Extract the [X, Y] coordinate from the center of the cell holding the provided text.  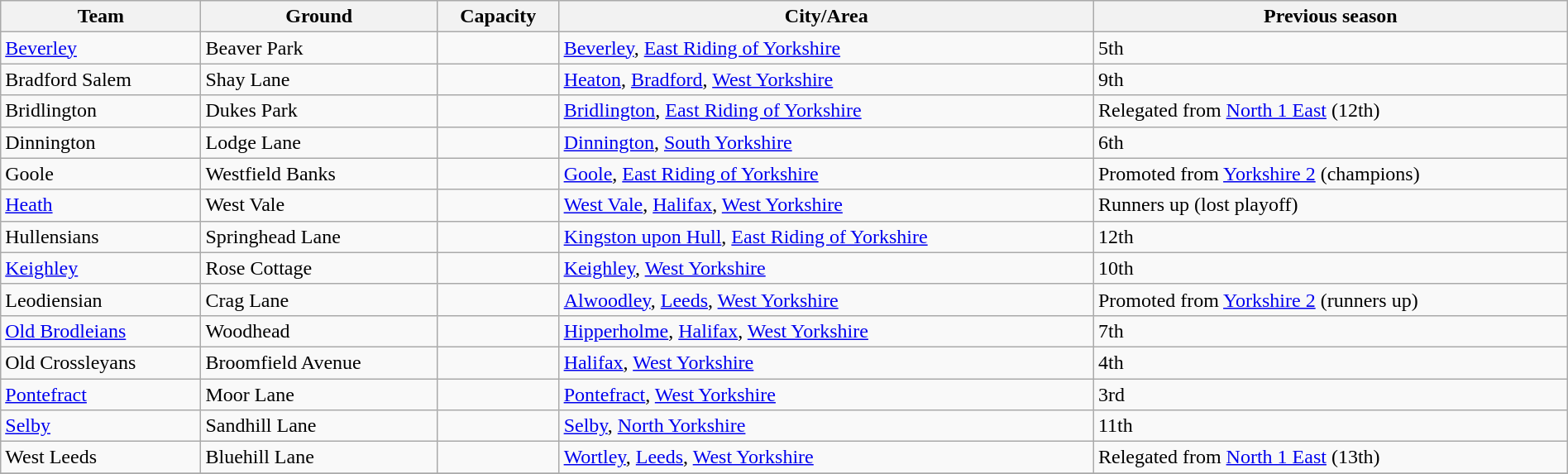
10th [1330, 268]
Kingston upon Hull, East Riding of Yorkshire [826, 237]
6th [1330, 142]
Hipperholme, Halifax, West Yorkshire [826, 331]
Beverley [101, 48]
Dinnington, South Yorkshire [826, 142]
Selby [101, 426]
5th [1330, 48]
Crag Lane [319, 299]
Broomfield Avenue [319, 362]
Sandhill Lane [319, 426]
Promoted from Yorkshire 2 (runners up) [1330, 299]
7th [1330, 331]
11th [1330, 426]
Beverley, East Riding of Yorkshire [826, 48]
12th [1330, 237]
Team [101, 17]
Old Crossleyans [101, 362]
Beaver Park [319, 48]
Leodiensian [101, 299]
Relegated from North 1 East (13th) [1330, 457]
Keighley [101, 268]
Ground [319, 17]
West Vale [319, 205]
Previous season [1330, 17]
9th [1330, 79]
Old Brodleians [101, 331]
Moor Lane [319, 395]
Halifax, West Yorkshire [826, 362]
Shay Lane [319, 79]
Lodge Lane [319, 142]
Rose Cottage [319, 268]
Bridlington, East Riding of Yorkshire [826, 111]
Relegated from North 1 East (12th) [1330, 111]
West Vale, Halifax, West Yorkshire [826, 205]
Alwoodley, Leeds, West Yorkshire [826, 299]
Capacity [498, 17]
Dukes Park [319, 111]
Promoted from Yorkshire 2 (champions) [1330, 174]
Goole, East Riding of Yorkshire [826, 174]
Wortley, Leeds, West Yorkshire [826, 457]
West Leeds [101, 457]
Pontefract [101, 395]
Heath [101, 205]
Bradford Salem [101, 79]
Keighley, West Yorkshire [826, 268]
Westfield Banks [319, 174]
Woodhead [319, 331]
Springhead Lane [319, 237]
Pontefract, West Yorkshire [826, 395]
4th [1330, 362]
3rd [1330, 395]
Selby, North Yorkshire [826, 426]
City/Area [826, 17]
Runners up (lost playoff) [1330, 205]
Heaton, Bradford, West Yorkshire [826, 79]
Dinnington [101, 142]
Bridlington [101, 111]
Hullensians [101, 237]
Bluehill Lane [319, 457]
Goole [101, 174]
